Scan for the cell matching the given text and deliver its (X, Y) coordinate at center. 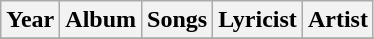
Artist (338, 20)
Year (30, 20)
Songs (178, 20)
Album (101, 20)
Lyricist (258, 20)
